Find where the given text appears and provide that cell's center as [X, Y] coordinate. 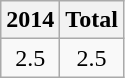
Total [92, 20]
2014 [30, 20]
